Extract the [X, Y] coordinate from the center of the cell holding the provided text.  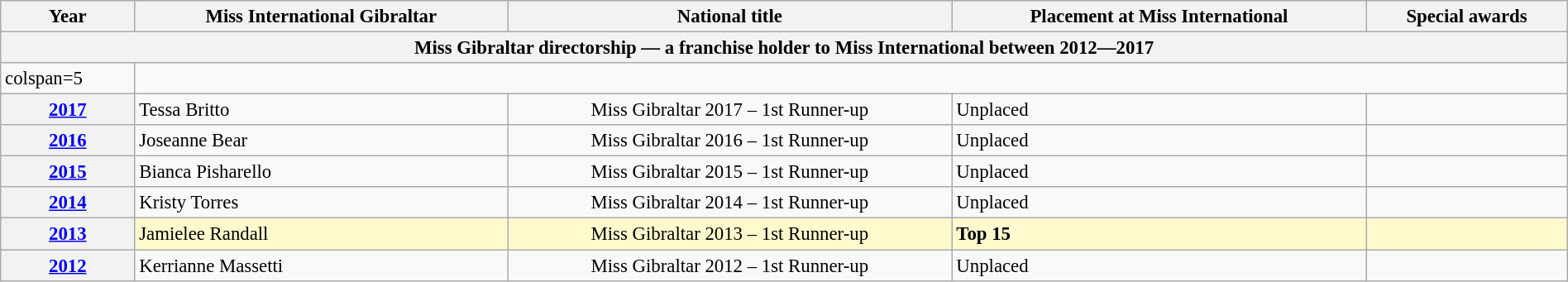
Top 15 [1159, 234]
Tessa Britto [321, 110]
Jamielee Randall [321, 234]
Year [68, 17]
2013 [68, 234]
Miss Gibraltar 2014 – 1st Runner-up [729, 203]
Bianca Pisharello [321, 172]
Kerrianne Massetti [321, 265]
2014 [68, 203]
Miss Gibraltar directorship — a franchise holder to Miss International between 2012―2017 [784, 48]
National title [729, 17]
colspan=5 [68, 79]
2017 [68, 110]
Miss Gibraltar 2016 – 1st Runner-up [729, 141]
Miss Gibraltar 2013 – 1st Runner-up [729, 234]
Miss International Gibraltar [321, 17]
2016 [68, 141]
2015 [68, 172]
Miss Gibraltar 2012 – 1st Runner-up [729, 265]
Special awards [1467, 17]
2012 [68, 265]
Miss Gibraltar 2015 – 1st Runner-up [729, 172]
Placement at Miss International [1159, 17]
Kristy Torres [321, 203]
Miss Gibraltar 2017 – 1st Runner-up [729, 110]
Joseanne Bear [321, 141]
